Scan for the cell matching the given text and deliver its (x, y) coordinate at center. 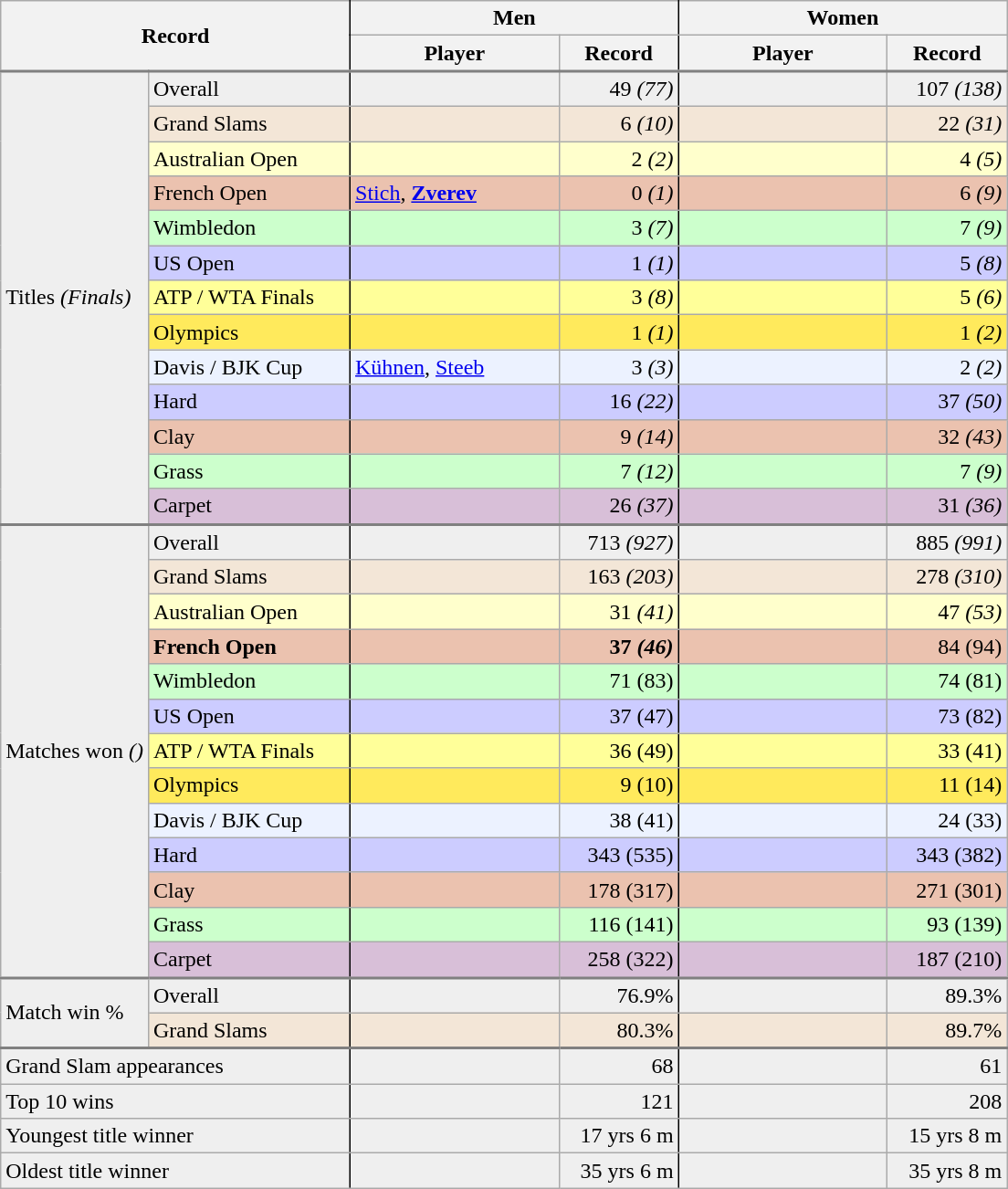
Kühnen, Steeb (455, 367)
17 yrs 6 m (619, 1136)
187 (210) (948, 959)
Grand Slam appearances (175, 1067)
121 (619, 1101)
163 (203) (619, 577)
208 (948, 1101)
Youngest title winner (175, 1136)
74 (81) (948, 681)
31 (36) (948, 506)
37 (46) (619, 647)
35 yrs 6 m (619, 1171)
47 (53) (948, 612)
11 (14) (948, 785)
49 (77) (619, 89)
Men (515, 18)
33 (41) (948, 751)
Matches won () (75, 751)
343 (382) (948, 855)
5 (8) (948, 263)
278 (310) (948, 577)
3 (8) (619, 298)
Women (843, 18)
9 (10) (619, 785)
61 (948, 1067)
36 (49) (619, 751)
31 (41) (619, 612)
15 yrs 8 m (948, 1136)
Match win % (75, 1013)
16 (22) (619, 402)
73 (82) (948, 716)
258 (322) (619, 959)
9 (14) (619, 437)
37 (50) (948, 402)
Stich, Zverev (455, 194)
713 (927) (619, 542)
6 (10) (619, 123)
6 (9) (948, 194)
71 (83) (619, 681)
3 (7) (619, 228)
Titles (Finals) (75, 298)
93 (139) (948, 924)
22 (31) (948, 123)
76.9% (619, 995)
885 (991) (948, 542)
35 yrs 8 m (948, 1171)
4 (5) (948, 158)
89.7% (948, 1030)
26 (37) (619, 506)
3 (3) (619, 367)
343 (535) (619, 855)
5 (6) (948, 298)
68 (619, 1067)
1 (2) (948, 332)
116 (141) (619, 924)
0 (1) (619, 194)
107 (138) (948, 89)
89.3% (948, 995)
24 (33) (948, 820)
32 (43) (948, 437)
37 (47) (619, 716)
178 (317) (619, 889)
271 (301) (948, 889)
80.3% (619, 1030)
Top 10 wins (175, 1101)
7 (12) (619, 471)
38 (41) (619, 820)
84 (94) (948, 647)
Oldest title winner (175, 1171)
